Locate the cell with the specified text and output its (X, Y) center coordinate. 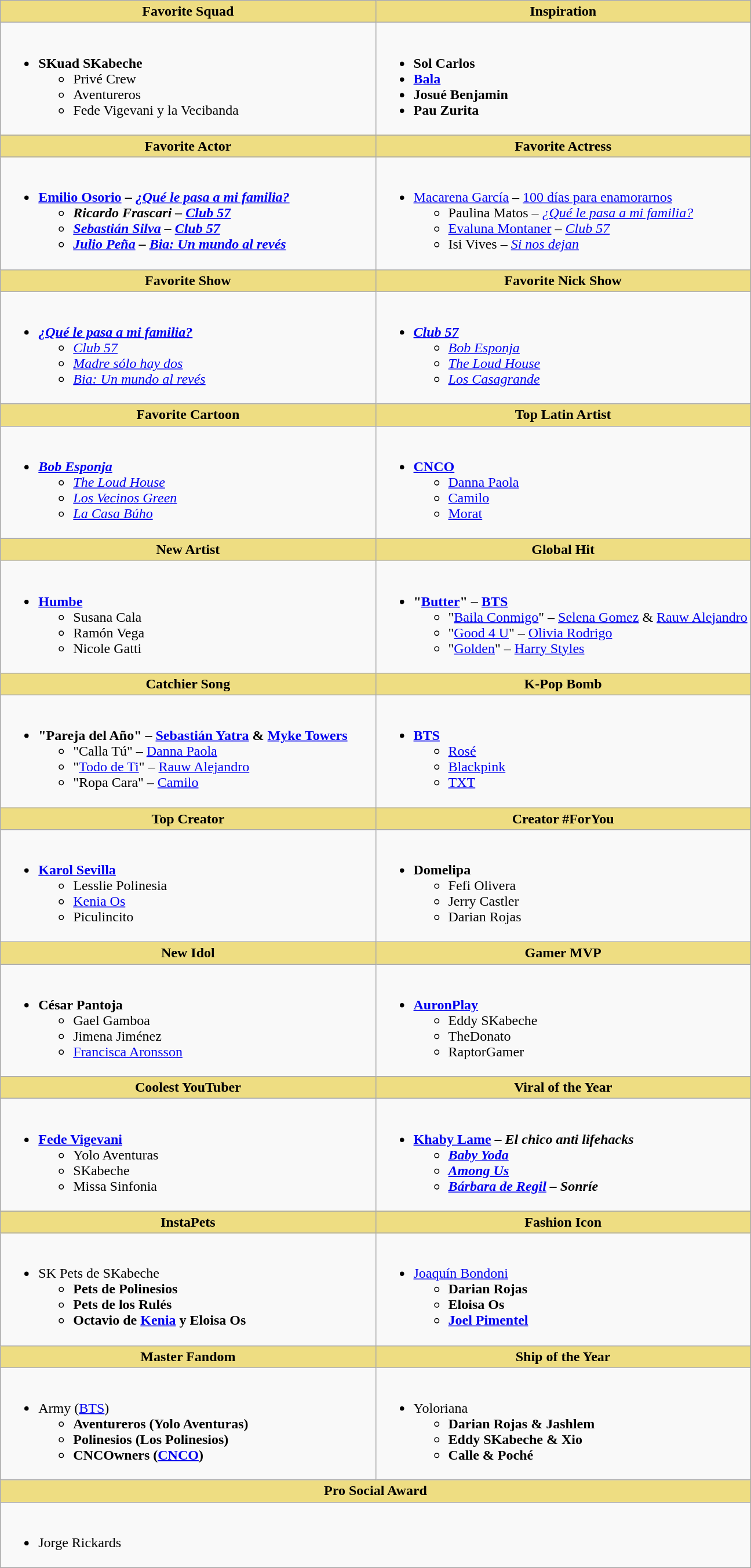
New Artist (188, 549)
Club 57Bob EsponjaThe Loud HouseLos Casagrande (563, 348)
YolorianaDarian Rojas & JashlemEddy SKabeche & XioCalle & Poché (563, 1424)
¿Qué le pasa a mi familia?Club 57Madre sólo hay dosBia: Un mundo al revés (188, 348)
InstaPets (188, 1222)
Top Creator (188, 819)
SKuad SKabechePrivé CrewAventurerosFede Vigevani y la Vecibanda (188, 79)
Creator #ForYou (563, 819)
Catchier Song (188, 684)
Coolest YouTuber (188, 1088)
Ship of the Year (563, 1356)
Favorite Actor (188, 146)
Favorite Cartoon (188, 415)
Macarena García – 100 días para enamorarnosPaulina Matos – ¿Qué le pasa a mi familia?Evaluna Montaner – Club 57Isi Vives – Si nos dejan (563, 213)
AuronPlayEddy SKabecheTheDonatoRaptorGamer (563, 1020)
"Pareja del Año" – Sebastián Yatra & Myke Towers"Calla Tú" – Danna Paola"Todo de Ti" – Rauw Alejandro"Ropa Cara" – Camilo (188, 751)
CNCODanna PaolaCamiloMorat (563, 482)
Khaby Lame – El chico anti lifehacksBaby YodaAmong UsBárbara de Regil – Sonríe (563, 1155)
Favorite Show (188, 280)
BTSRoséBlackpinkTXT (563, 751)
K-Pop Bomb (563, 684)
Viral of the Year (563, 1088)
SK Pets de SKabechePets de PolinesiosPets de los RulésOctavio de Kenia y Eloisa Os (188, 1289)
Master Fandom (188, 1356)
DomelipaFefi OliveraJerry CastlerDarian Rojas (563, 886)
Inspiration (563, 12)
Favorite Squad (188, 12)
Global Hit (563, 549)
Gamer MVP (563, 953)
Sol Carlos Bala Josué Benjamin Pau Zurita (563, 79)
César PantojaGael GamboaJimena JiménezFrancisca Aronsson (188, 1020)
Karol SevillaLesslie PolinesiaKenia OsPiculincito (188, 886)
Bob EsponjaThe Loud HouseLos Vecinos GreenLa Casa Búho (188, 482)
Joaquín BondoniDarian RojasEloisa OsJoel Pimentel (563, 1289)
Favorite Actress (563, 146)
Pro Social Award (375, 1491)
Jorge Rickards (375, 1534)
HumbeSusana CalaRamón VegaNicole Gatti (188, 617)
Favorite Nick Show (563, 280)
Emilio Osorio – ¿Qué le pasa a mi familia?Ricardo Frascari – Club 57Sebastián Silva – Club 57Julio Peña – Bia: Un mundo al revés (188, 213)
Army (BTS)Aventureros (Yolo Aventuras)Polinesios (Los Polinesios)CNCOwners (CNCO) (188, 1424)
"Butter" – BTS"Baila Conmigo" – Selena Gomez & Rauw Alejandro"Good 4 U" – Olivia Rodrigo"Golden" – Harry Styles (563, 617)
Top Latin Artist (563, 415)
Fede VigevaniYolo AventurasSKabecheMissa Sinfonia (188, 1155)
New Idol (188, 953)
Fashion Icon (563, 1222)
